Provide the [X, Y] coordinate of the cell's center where the given text is located.  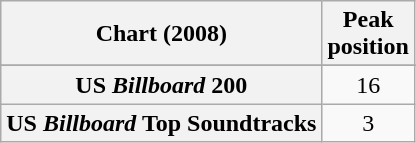
16 [368, 85]
Peakposition [368, 34]
Chart (2008) [162, 34]
US Billboard 200 [162, 85]
3 [368, 123]
US Billboard Top Soundtracks [162, 123]
